Determine the (X, Y) coordinate at the center of the cell enclosing the given text.  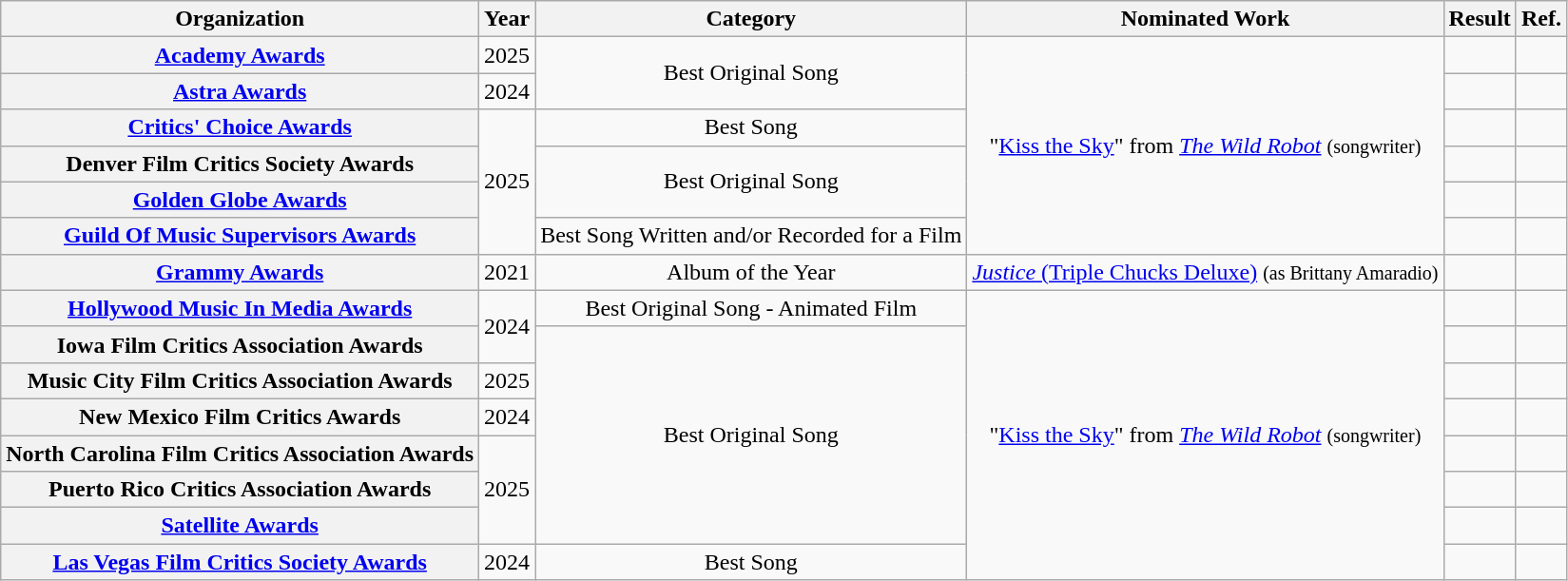
2021 (508, 272)
New Mexico Film Critics Awards (240, 416)
North Carolina Film Critics Association Awards (240, 454)
Nominated Work (1206, 19)
Best Song Written and/or Recorded for a Film (751, 236)
Denver Film Critics Society Awards (240, 164)
Ref. (1540, 19)
Result (1480, 19)
Music City Film Critics Association Awards (240, 380)
Justice (Triple Chucks Deluxe) (as Brittany Amaradio) (1206, 272)
Best Original Song - Animated Film (751, 308)
Album of the Year (751, 272)
Guild Of Music Supervisors Awards (240, 236)
Golden Globe Awards (240, 200)
Las Vegas Film Critics Society Awards (240, 562)
Hollywood Music In Media Awards (240, 308)
Satellite Awards (240, 526)
Organization (240, 19)
Academy Awards (240, 55)
Grammy Awards (240, 272)
Category (751, 19)
Critics' Choice Awards (240, 127)
Puerto Rico Critics Association Awards (240, 490)
Iowa Film Critics Association Awards (240, 344)
Year (508, 19)
Astra Awards (240, 91)
